Search for the cell housing the specified text and yield its [X, Y] center coordinate. 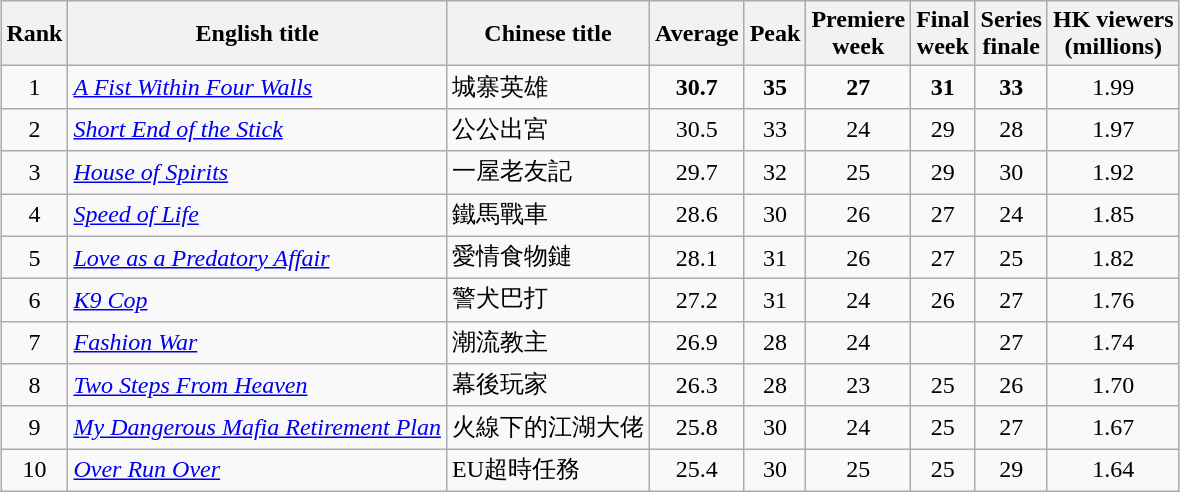
火線下的江湖大佬 [548, 428]
1 [34, 88]
Over Run Over [258, 470]
26.3 [698, 386]
1.99 [1113, 88]
23 [858, 386]
9 [34, 428]
Finalweek [943, 34]
Peak [775, 34]
EU超時任務 [548, 470]
8 [34, 386]
1.67 [1113, 428]
1.70 [1113, 386]
10 [34, 470]
Premiereweek [858, 34]
Two Steps From Heaven [258, 386]
Chinese title [548, 34]
潮流教主 [548, 342]
Seriesfinale [1011, 34]
Speed of Life [258, 216]
25.4 [698, 470]
Average [698, 34]
1.85 [1113, 216]
4 [34, 216]
35 [775, 88]
28.6 [698, 216]
1.82 [1113, 258]
1.64 [1113, 470]
Short End of the Stick [258, 130]
3 [34, 172]
29.7 [698, 172]
幕後玩家 [548, 386]
Love as a Predatory Affair [258, 258]
鐵馬戰車 [548, 216]
1.97 [1113, 130]
30.5 [698, 130]
2 [34, 130]
7 [34, 342]
1.74 [1113, 342]
27.2 [698, 300]
K9 Cop [258, 300]
Fashion War [258, 342]
25.8 [698, 428]
House of Spirits [258, 172]
Rank [34, 34]
My Dangerous Mafia Retirement Plan [258, 428]
HK viewers(millions) [1113, 34]
1.92 [1113, 172]
A Fist Within Four Walls [258, 88]
愛情食物鏈 [548, 258]
26.9 [698, 342]
1.76 [1113, 300]
30.7 [698, 88]
32 [775, 172]
28.1 [698, 258]
城寨英雄 [548, 88]
一屋老友記 [548, 172]
6 [34, 300]
English title [258, 34]
警犬巴打 [548, 300]
公公出宮 [548, 130]
5 [34, 258]
